Output the (x, y) coordinate of the center of the cell containing the given text.  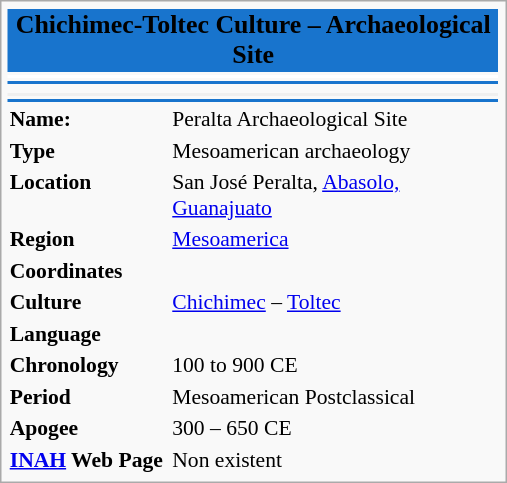
Chronology (88, 365)
300 – 650 CE (334, 428)
Mesoamerican archaeology (334, 150)
Chichimec – Toltec (334, 302)
Language (88, 333)
Region (88, 239)
Culture (88, 302)
Coordinates (88, 270)
Type (88, 150)
San José Peralta, Abasolo, Guanajuato (334, 195)
Non existent (334, 459)
Location (88, 195)
Chichimec-Toltec Culture – Archaeological Site (253, 40)
Name: (88, 119)
Mesoamerican Postclassical (334, 396)
Apogee (88, 428)
Mesoamerica (334, 239)
Period (88, 396)
INAH Web Page (88, 459)
Peralta Archaeological Site (334, 119)
100 to 900 CE (334, 365)
